Search for the cell housing the specified text and yield its [x, y] center coordinate. 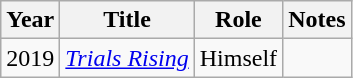
Himself [238, 58]
Notes [317, 20]
Title [127, 20]
2019 [30, 58]
Year [30, 20]
Trials Rising [127, 58]
Role [238, 20]
